Search for the cell housing the specified text and yield its (x, y) center coordinate. 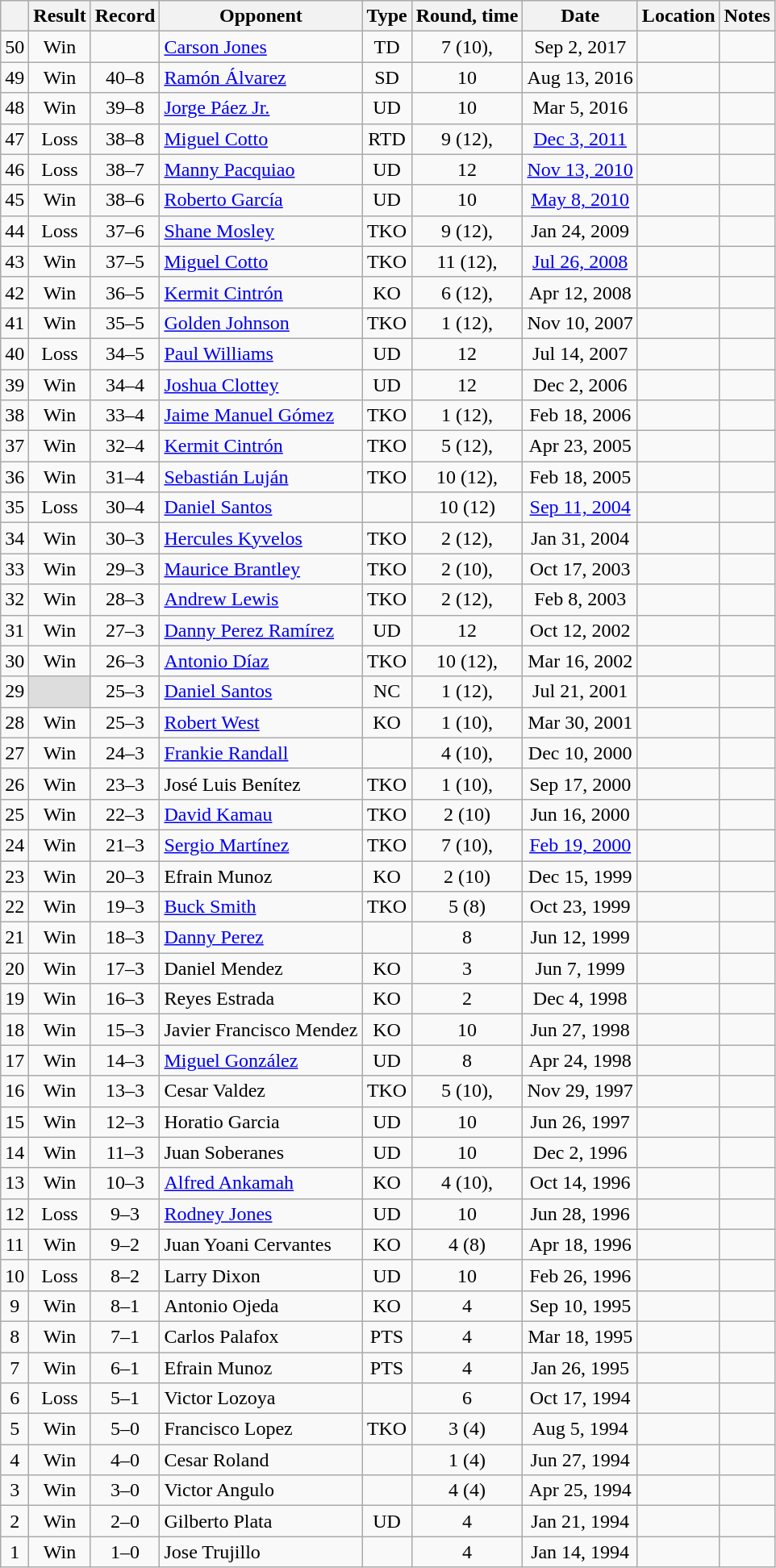
Apr 23, 2005 (580, 446)
8–2 (125, 1275)
7 (15, 1368)
43 (15, 261)
5–1 (125, 1399)
Jul 26, 2008 (580, 261)
32 (15, 600)
38–8 (125, 139)
26–3 (125, 661)
Jun 27, 1994 (580, 1460)
29 (15, 692)
Oct 17, 2003 (580, 569)
Jan 31, 2004 (580, 538)
May 8, 2010 (580, 200)
5 (12), (467, 446)
Jun 7, 1999 (580, 968)
Jaime Manuel Gómez (261, 416)
38–7 (125, 169)
23–3 (125, 784)
13 (15, 1183)
13–3 (125, 1091)
41 (15, 323)
17–3 (125, 968)
Location (678, 16)
36 (15, 477)
Feb 18, 2005 (580, 477)
21 (15, 938)
35–5 (125, 323)
28 (15, 722)
10 (12) (467, 508)
18–3 (125, 938)
Jul 21, 2001 (580, 692)
34–5 (125, 353)
Nov 10, 2007 (580, 323)
40–8 (125, 77)
Mar 16, 2002 (580, 661)
Ramón Álvarez (261, 77)
Jan 26, 1995 (580, 1368)
Sebastián Luján (261, 477)
24 (15, 845)
Antonio Díaz (261, 661)
23 (15, 876)
39–8 (125, 108)
Dec 4, 1998 (580, 999)
45 (15, 200)
Maurice Brantley (261, 569)
22 (15, 907)
Jul 14, 2007 (580, 353)
11–3 (125, 1152)
5 (15, 1429)
37–6 (125, 231)
Sep 11, 2004 (580, 508)
NC (387, 692)
Dec 2, 2006 (580, 385)
Opponent (261, 16)
José Luis Benítez (261, 784)
Hercules Kyvelos (261, 538)
Miguel González (261, 1060)
Dec 2, 1996 (580, 1152)
6–1 (125, 1368)
42 (15, 292)
Carlos Palafox (261, 1336)
34–4 (125, 385)
24–3 (125, 753)
34 (15, 538)
39 (15, 385)
3 (4) (467, 1429)
Daniel Mendez (261, 968)
16 (15, 1091)
26 (15, 784)
44 (15, 231)
Antonio Ojeda (261, 1306)
Aug 5, 1994 (580, 1429)
29–3 (125, 569)
Jose Trujillo (261, 1552)
Juan Yoani Cervantes (261, 1244)
47 (15, 139)
37–5 (125, 261)
Manny Pacquiao (261, 169)
35 (15, 508)
Juan Soberanes (261, 1152)
50 (15, 47)
Cesar Valdez (261, 1091)
Oct 23, 1999 (580, 907)
4 (4) (467, 1491)
30–3 (125, 538)
8–1 (125, 1306)
Mar 30, 2001 (580, 722)
Record (125, 16)
Roberto García (261, 200)
9–3 (125, 1214)
20–3 (125, 876)
Dec 10, 2000 (580, 753)
Notes (747, 16)
Feb 18, 2006 (580, 416)
SD (387, 77)
32–4 (125, 446)
Dec 15, 1999 (580, 876)
2 (10), (467, 569)
33 (15, 569)
19 (15, 999)
Jun 27, 1998 (580, 1030)
10–3 (125, 1183)
20 (15, 968)
40 (15, 353)
Danny Perez (261, 938)
Paul Williams (261, 353)
Mar 18, 1995 (580, 1336)
Apr 25, 1994 (580, 1491)
28–3 (125, 600)
1 (4) (467, 1460)
Reyes Estrada (261, 999)
Joshua Clottey (261, 385)
TD (387, 47)
Frankie Randall (261, 753)
Larry Dixon (261, 1275)
Feb 8, 2003 (580, 600)
17 (15, 1060)
Date (580, 16)
30–4 (125, 508)
2–0 (125, 1521)
Oct 14, 1996 (580, 1183)
Nov 29, 1997 (580, 1091)
Robert West (261, 722)
Francisco Lopez (261, 1429)
Apr 18, 1996 (580, 1244)
David Kamau (261, 814)
5 (8) (467, 907)
48 (15, 108)
36–5 (125, 292)
15 (15, 1122)
Cesar Roland (261, 1460)
Aug 13, 2016 (580, 77)
Carson Jones (261, 47)
49 (15, 77)
11 (15, 1244)
3–0 (125, 1491)
5–0 (125, 1429)
RTD (387, 139)
Andrew Lewis (261, 600)
18 (15, 1030)
Victor Lozoya (261, 1399)
Gilberto Plata (261, 1521)
Golden Johnson (261, 323)
1–0 (125, 1552)
33–4 (125, 416)
21–3 (125, 845)
Feb 26, 1996 (580, 1275)
Jan 21, 1994 (580, 1521)
Round, time (467, 16)
Dec 3, 2011 (580, 139)
11 (12), (467, 261)
4 (8) (467, 1244)
Javier Francisco Mendez (261, 1030)
Horatio Garcia (261, 1122)
38 (15, 416)
Rodney Jones (261, 1214)
Type (387, 16)
31 (15, 630)
37 (15, 446)
Oct 12, 2002 (580, 630)
4–0 (125, 1460)
Victor Angulo (261, 1491)
Sep 10, 1995 (580, 1306)
25 (15, 814)
46 (15, 169)
1 (15, 1552)
Jun 26, 1997 (580, 1122)
Apr 24, 1998 (580, 1060)
27 (15, 753)
Alfred Ankamah (261, 1183)
31–4 (125, 477)
Result (60, 16)
Jun 12, 1999 (580, 938)
7–1 (125, 1336)
6 (12), (467, 292)
Nov 13, 2010 (580, 169)
38–6 (125, 200)
Apr 12, 2008 (580, 292)
Buck Smith (261, 907)
Jorge Páez Jr. (261, 108)
27–3 (125, 630)
9 (15, 1306)
Jan 14, 1994 (580, 1552)
Jan 24, 2009 (580, 231)
5 (10), (467, 1091)
14 (15, 1152)
22–3 (125, 814)
16–3 (125, 999)
Jun 28, 1996 (580, 1214)
Mar 5, 2016 (580, 108)
Shane Mosley (261, 231)
14–3 (125, 1060)
Danny Perez Ramírez (261, 630)
30 (15, 661)
Jun 16, 2000 (580, 814)
Sep 17, 2000 (580, 784)
Sergio Martínez (261, 845)
Oct 17, 1994 (580, 1399)
Sep 2, 2017 (580, 47)
15–3 (125, 1030)
9–2 (125, 1244)
19–3 (125, 907)
12–3 (125, 1122)
Feb 19, 2000 (580, 845)
